Find where the given text appears and provide that cell's center as [x, y] coordinate. 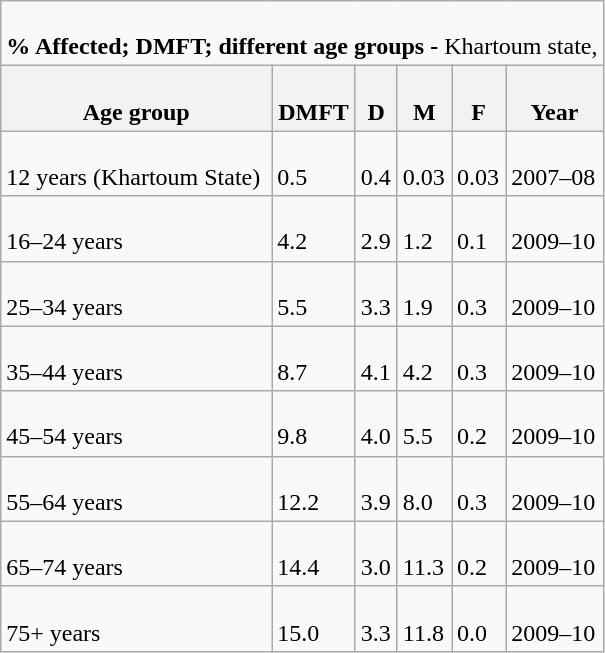
1.9 [424, 294]
0.1 [479, 228]
65–74 years [136, 554]
Age group [136, 98]
35–44 years [136, 358]
9.8 [314, 424]
Year [554, 98]
M [424, 98]
% Affected; DMFT; different age groups - Khartoum state, [302, 34]
11.3 [424, 554]
16–24 years [136, 228]
14.4 [314, 554]
8.0 [424, 488]
4.0 [376, 424]
0.4 [376, 164]
0.5 [314, 164]
12.2 [314, 488]
25–34 years [136, 294]
45–54 years [136, 424]
2007–08 [554, 164]
8.7 [314, 358]
75+ years [136, 618]
4.1 [376, 358]
DMFT [314, 98]
2.9 [376, 228]
55–64 years [136, 488]
3.0 [376, 554]
3.9 [376, 488]
D [376, 98]
15.0 [314, 618]
1.2 [424, 228]
F [479, 98]
12 years (Khartoum State) [136, 164]
11.8 [424, 618]
0.0 [479, 618]
